Locate the cell with the specified text and output its [X, Y] center coordinate. 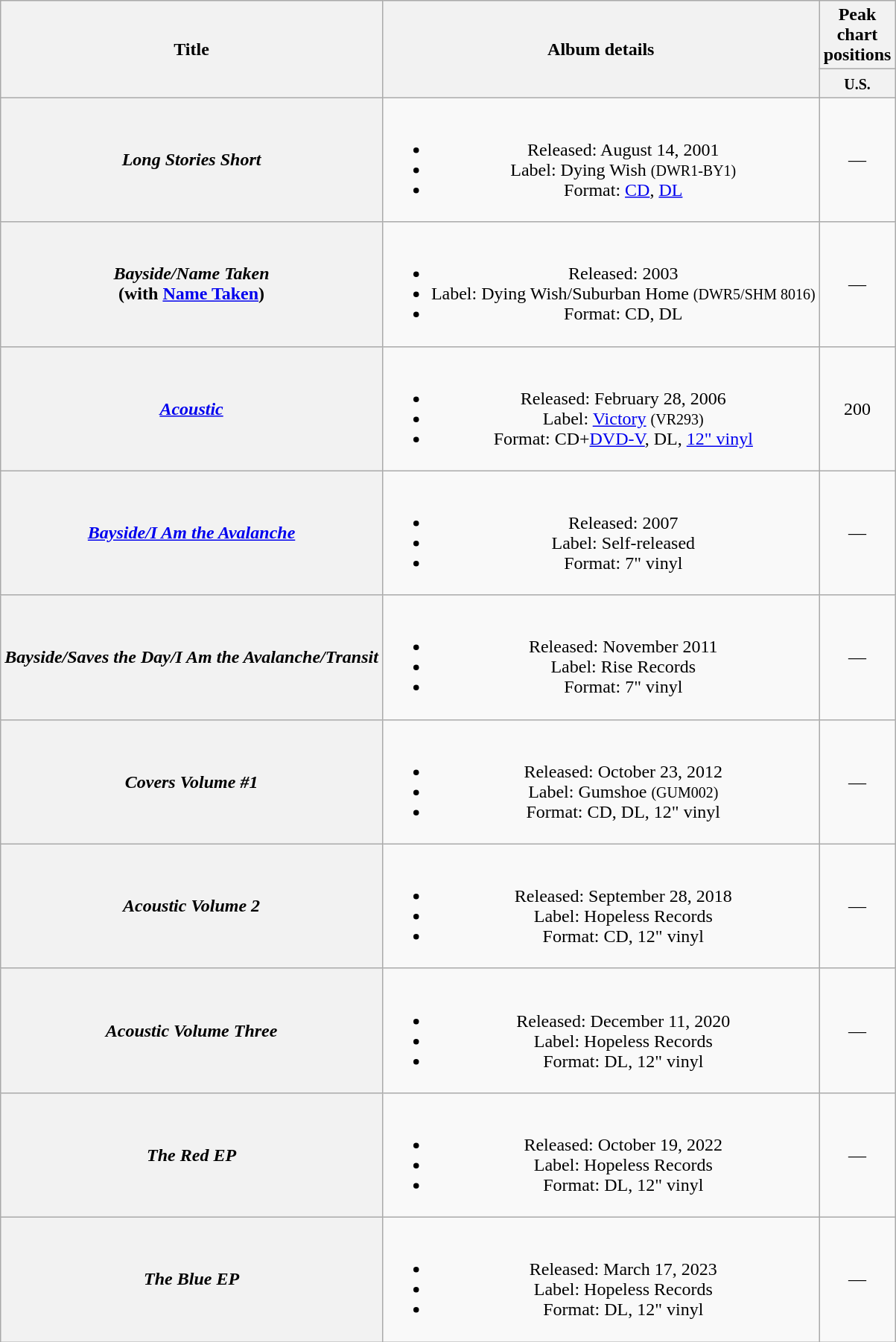
U.S. [857, 83]
Released: August 14, 2001Label: Dying Wish (DWR1-BY1)Format: CD, DL [600, 159]
The Red EP [192, 1154]
Long Stories Short [192, 159]
Acoustic Volume Three [192, 1031]
Released: October 19, 2022Label: Hopeless RecordsFormat: DL, 12" vinyl [600, 1154]
Released: February 28, 2006Label: Victory (VR293)Format: CD+DVD-V, DL, 12" vinyl [600, 408]
Album details [600, 49]
Released: September 28, 2018Label: Hopeless RecordsFormat: CD, 12" vinyl [600, 906]
Title [192, 49]
200 [857, 408]
Released: 2003Label: Dying Wish/Suburban Home (DWR5/SHM 8016)Format: CD, DL [600, 284]
The Blue EP [192, 1279]
Bayside/I Am the Avalanche [192, 533]
Bayside/Name Taken(with Name Taken) [192, 284]
Released: March 17, 2023Label: Hopeless RecordsFormat: DL, 12" vinyl [600, 1279]
Bayside/Saves the Day/I Am the Avalanche/Transit [192, 657]
Released: December 11, 2020Label: Hopeless RecordsFormat: DL, 12" vinyl [600, 1031]
Released: November 2011Label: Rise RecordsFormat: 7" vinyl [600, 657]
Released: October 23, 2012Label: Gumshoe (GUM002)Format: CD, DL, 12" vinyl [600, 782]
Acoustic Volume 2 [192, 906]
Released: 2007Label: Self-releasedFormat: 7" vinyl [600, 533]
Covers Volume #1 [192, 782]
Acoustic [192, 408]
Peak chartpositions [857, 35]
